Find where the given text appears and provide that cell's center as [x, y] coordinate. 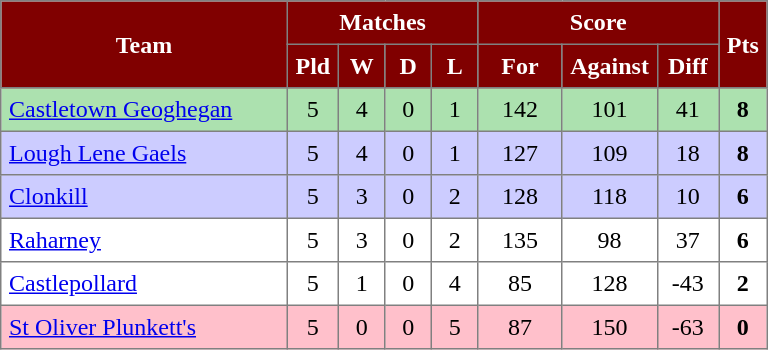
-43 [688, 284]
Raharney [144, 240]
18 [688, 153]
L [454, 66]
St Oliver Plunkett's [144, 327]
101 [610, 110]
W [361, 66]
Clonkill [144, 197]
Castletown Geoghegan [144, 110]
10 [688, 197]
41 [688, 110]
Pld [312, 66]
87 [520, 327]
109 [610, 153]
Pts [743, 44]
37 [688, 240]
150 [610, 327]
Against [610, 66]
127 [520, 153]
Matches [382, 23]
85 [520, 284]
135 [520, 240]
Lough Lene Gaels [144, 153]
142 [520, 110]
98 [610, 240]
For [520, 66]
Diff [688, 66]
Score [598, 23]
D [408, 66]
Team [144, 44]
-63 [688, 327]
Castlepollard [144, 284]
118 [610, 197]
